Pinpoint the cell where the given text exists, returning its [x, y] midpoint coordinate. 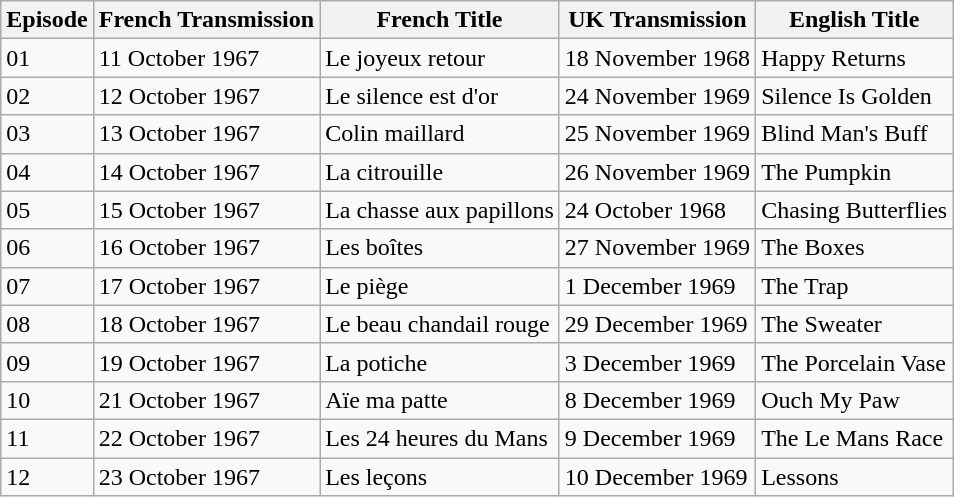
07 [47, 286]
9 December 1969 [657, 438]
The Porcelain Vase [854, 362]
Les leçons [440, 477]
26 November 1969 [657, 172]
Happy Returns [854, 58]
06 [47, 248]
Les boîtes [440, 248]
12 October 1967 [206, 96]
08 [47, 324]
1 December 1969 [657, 286]
3 December 1969 [657, 362]
UK Transmission [657, 20]
The Sweater [854, 324]
14 October 1967 [206, 172]
22 October 1967 [206, 438]
13 October 1967 [206, 134]
02 [47, 96]
10 [47, 400]
10 December 1969 [657, 477]
Blind Man's Buff [854, 134]
01 [47, 58]
The Pumpkin [854, 172]
Colin maillard [440, 134]
Le silence est d'or [440, 96]
Le beau chandail rouge [440, 324]
12 [47, 477]
La citrouille [440, 172]
Episode [47, 20]
Lessons [854, 477]
La potiche [440, 362]
Les 24 heures du Mans [440, 438]
Ouch My Paw [854, 400]
Le piège [440, 286]
05 [47, 210]
11 [47, 438]
The Le Mans Race [854, 438]
23 October 1967 [206, 477]
04 [47, 172]
15 October 1967 [206, 210]
French Transmission [206, 20]
17 October 1967 [206, 286]
11 October 1967 [206, 58]
La chasse aux papillons [440, 210]
09 [47, 362]
18 October 1967 [206, 324]
16 October 1967 [206, 248]
Silence Is Golden [854, 96]
19 October 1967 [206, 362]
The Boxes [854, 248]
English Title [854, 20]
The Trap [854, 286]
21 October 1967 [206, 400]
Le joyeux retour [440, 58]
24 November 1969 [657, 96]
Chasing Butterflies [854, 210]
18 November 1968 [657, 58]
Aïe ma patte [440, 400]
29 December 1969 [657, 324]
03 [47, 134]
8 December 1969 [657, 400]
French Title [440, 20]
27 November 1969 [657, 248]
25 November 1969 [657, 134]
24 October 1968 [657, 210]
